For the text-containing cell, return its midpoint in (X, Y) coordinate format. 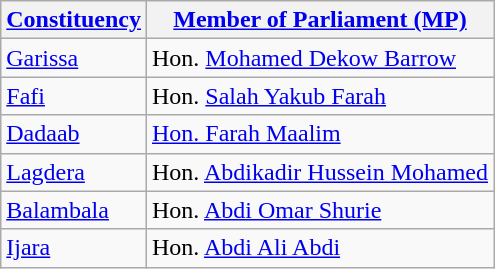
Hon. Mohamed Dekow Barrow (320, 58)
Garissa (74, 58)
Hon. Abdi Ali Abdi (320, 248)
Hon. Salah Yakub Farah (320, 96)
Hon. Abdikadir Hussein Mohamed (320, 172)
Ijara (74, 248)
Fafi (74, 96)
Constituency (74, 20)
Lagdera (74, 172)
Dadaab (74, 134)
Balambala (74, 210)
Hon. Farah Maalim (320, 134)
Hon. Abdi Omar Shurie (320, 210)
Member of Parliament (MP) (320, 20)
